For the text-containing cell, return its midpoint in (x, y) coordinate format. 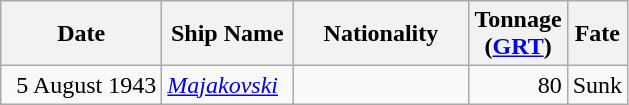
Date (82, 34)
Fate (597, 34)
5 August 1943 (82, 85)
80 (518, 85)
Ship Name (228, 34)
Nationality (381, 34)
Tonnage (GRT) (518, 34)
Sunk (597, 85)
Majakovski (228, 85)
